Return the [X, Y] coordinate for the center point of the cell that contains the specified text.  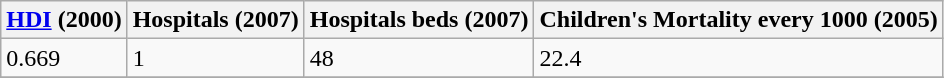
0.669 [64, 58]
Hospitals (2007) [216, 20]
Hospitals beds (2007) [419, 20]
HDI (2000) [64, 20]
48 [419, 58]
1 [216, 58]
Children's Mortality every 1000 (2005) [738, 20]
22.4 [738, 58]
